Locate the cell with the specified text and output its [x, y] center coordinate. 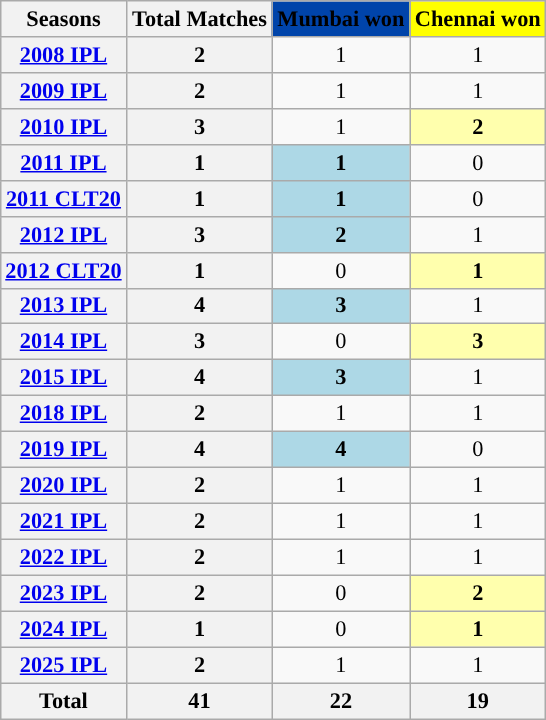
Total [64, 701]
2014 IPL [64, 342]
41 [200, 701]
Total Matches [200, 19]
2025 IPL [64, 665]
2011 CLT20 [64, 198]
Mumbai won [340, 19]
Chennai won [478, 19]
2019 IPL [64, 450]
2023 IPL [64, 593]
2008 IPL [64, 55]
2013 IPL [64, 306]
Seasons [64, 19]
2020 IPL [64, 486]
2011 IPL [64, 162]
2018 IPL [64, 414]
2022 IPL [64, 557]
19 [478, 701]
2010 IPL [64, 126]
2012 CLT20 [64, 270]
2009 IPL [64, 91]
2012 IPL [64, 234]
2024 IPL [64, 629]
2021 IPL [64, 521]
22 [340, 701]
2015 IPL [64, 378]
